Pinpoint the cell where the given text exists, returning its [x, y] midpoint coordinate. 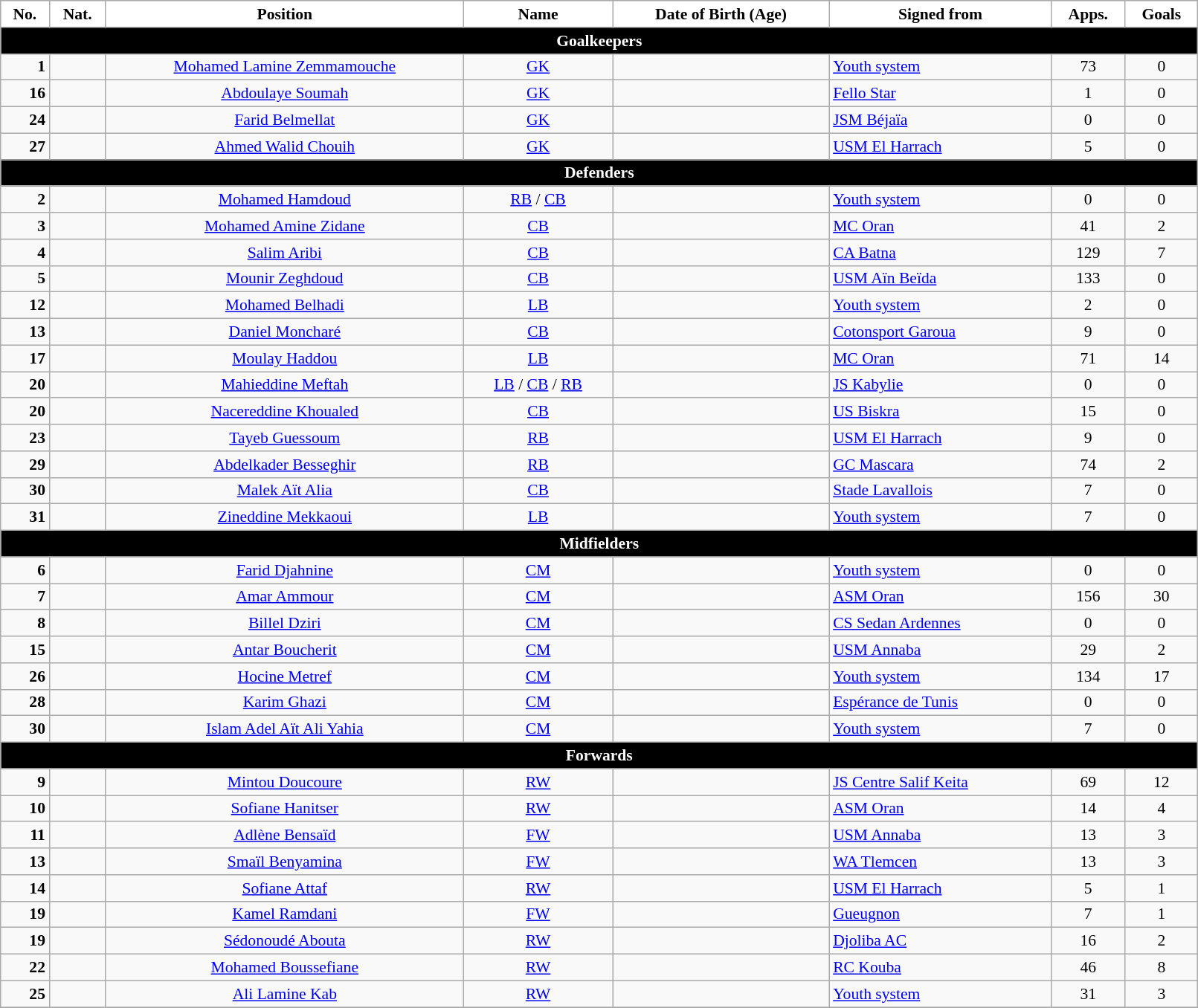
156 [1089, 597]
Mohamed Amine Zidane [284, 226]
Malek Aït Alia [284, 491]
US Biskra [940, 412]
Mohamed Belhadi [284, 306]
Fello Star [940, 94]
26 [25, 676]
Position [284, 14]
Mohamed Boussefiane [284, 968]
46 [1089, 968]
JS Kabylie [940, 385]
RB / CB [538, 200]
Date of Birth (Age) [721, 14]
Moulay Haddou [284, 358]
Daniel Moncharé [284, 332]
Salim Aribi [284, 253]
Sofiane Hanitser [284, 809]
Mintou Doucoure [284, 782]
69 [1089, 782]
Name [538, 14]
23 [25, 438]
Karim Ghazi [284, 702]
Sédonoudé Abouta [284, 941]
RC Kouba [940, 968]
Amar Ammour [284, 597]
Abdelkader Besseghir [284, 465]
25 [25, 994]
129 [1089, 253]
Mohamed Hamdoud [284, 200]
Stade Lavallois [940, 491]
Tayeb Guessoum [284, 438]
134 [1089, 676]
22 [25, 968]
No. [25, 14]
41 [1089, 226]
Farid Djahnine [284, 570]
Abdoulaye Soumah [284, 94]
74 [1089, 465]
Mahieddine Meftah [284, 385]
27 [25, 146]
Goalkeepers [599, 41]
Sofiane Attaf [284, 888]
Hocine Metref [284, 676]
10 [25, 809]
JS Centre Salif Keita [940, 782]
Apps. [1089, 14]
133 [1089, 279]
Mohamed Lamine Zemmamouche [284, 67]
28 [25, 702]
Midfielders [599, 544]
Ahmed Walid Chouih [284, 146]
Nat. [77, 14]
Smaïl Benyamina [284, 862]
73 [1089, 67]
71 [1089, 358]
GC Mascara [940, 465]
Nacereddine Khoualed [284, 412]
Billel Dziri [284, 624]
Gueugnon [940, 914]
Goals [1162, 14]
USM Aïn Beïda [940, 279]
Kamel Ramdani [284, 914]
LB / CB / RB [538, 385]
Espérance de Tunis [940, 702]
JSM Béjaïa [940, 120]
CA Batna [940, 253]
Adlène Bensaïd [284, 836]
Farid Belmellat [284, 120]
Zineddine Mekkaoui [284, 517]
Forwards [599, 756]
CS Sedan Ardennes [940, 624]
Antar Boucherit [284, 650]
Islam Adel Aït Ali Yahia [284, 729]
11 [25, 836]
Mounir Zeghdoud [284, 279]
Djoliba AC [940, 941]
6 [25, 570]
Signed from [940, 14]
Ali Lamine Kab [284, 994]
Cotonsport Garoua [940, 332]
Defenders [599, 173]
WA Tlemcen [940, 862]
24 [25, 120]
